Find where the given text appears and provide that cell's center as (X, Y) coordinate. 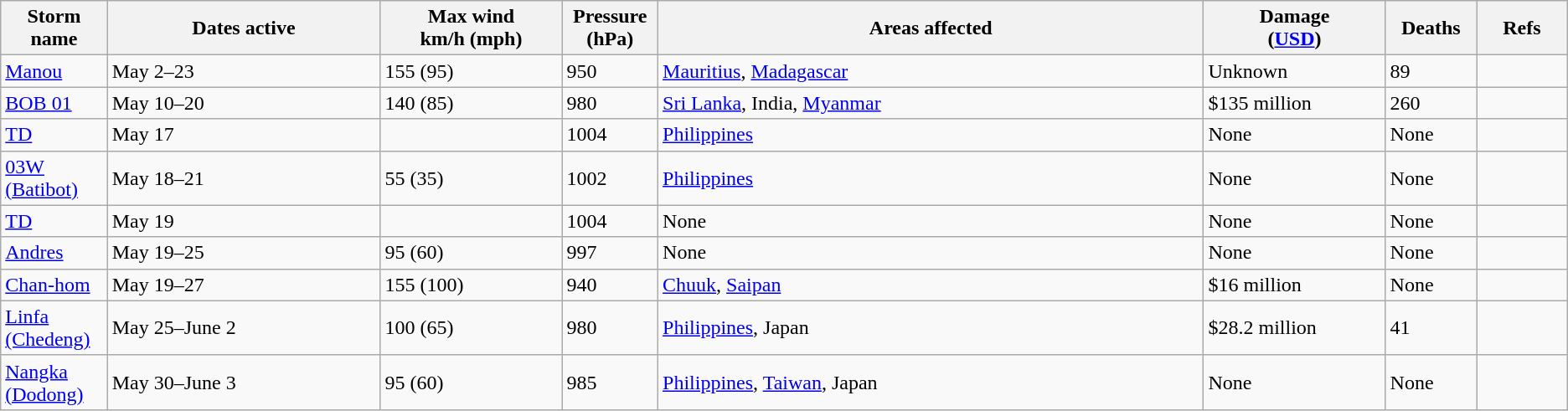
Dates active (244, 28)
Damage(USD) (1295, 28)
155 (100) (471, 285)
Deaths (1431, 28)
Chuuk, Saipan (931, 285)
Max windkm/h (mph) (471, 28)
May 19–25 (244, 253)
Linfa (Chedeng) (54, 328)
Philippines, Taiwan, Japan (931, 382)
Unknown (1295, 71)
$135 million (1295, 103)
260 (1431, 103)
Sri Lanka, India, Myanmar (931, 103)
03W (Batibot) (54, 177)
May 30–June 3 (244, 382)
140 (85) (471, 103)
May 25–June 2 (244, 328)
Chan-hom (54, 285)
41 (1431, 328)
940 (610, 285)
155 (95) (471, 71)
Andres (54, 253)
89 (1431, 71)
May 18–21 (244, 177)
BOB 01 (54, 103)
May 19–27 (244, 285)
May 10–20 (244, 103)
997 (610, 253)
May 19 (244, 221)
$28.2 million (1295, 328)
May 17 (244, 135)
1002 (610, 177)
Nangka (Dodong) (54, 382)
55 (35) (471, 177)
950 (610, 71)
Areas affected (931, 28)
985 (610, 382)
100 (65) (471, 328)
$16 million (1295, 285)
Philippines, Japan (931, 328)
Manou (54, 71)
Storm name (54, 28)
May 2–23 (244, 71)
Refs (1523, 28)
Mauritius, Madagascar (931, 71)
Pressure(hPa) (610, 28)
